Extract the (X, Y) coordinate from the center of the cell holding the provided text.  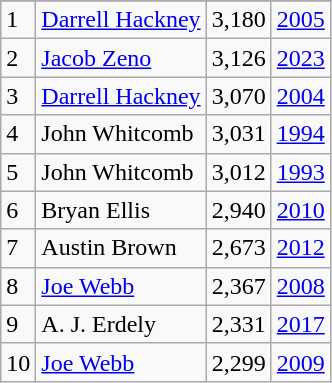
Bryan Ellis (121, 210)
8 (18, 286)
1993 (300, 172)
6 (18, 210)
3,070 (238, 96)
3,180 (238, 20)
2 (18, 58)
Austin Brown (121, 248)
2012 (300, 248)
9 (18, 324)
3,031 (238, 134)
1994 (300, 134)
3,126 (238, 58)
2004 (300, 96)
2010 (300, 210)
2017 (300, 324)
2,367 (238, 286)
7 (18, 248)
2009 (300, 362)
2,940 (238, 210)
4 (18, 134)
2,299 (238, 362)
5 (18, 172)
2005 (300, 20)
2,673 (238, 248)
A. J. Erdely (121, 324)
3 (18, 96)
1 (18, 20)
10 (18, 362)
2023 (300, 58)
Jacob Zeno (121, 58)
2,331 (238, 324)
2008 (300, 286)
3,012 (238, 172)
